Pinpoint the cell where the given text exists, returning its [X, Y] midpoint coordinate. 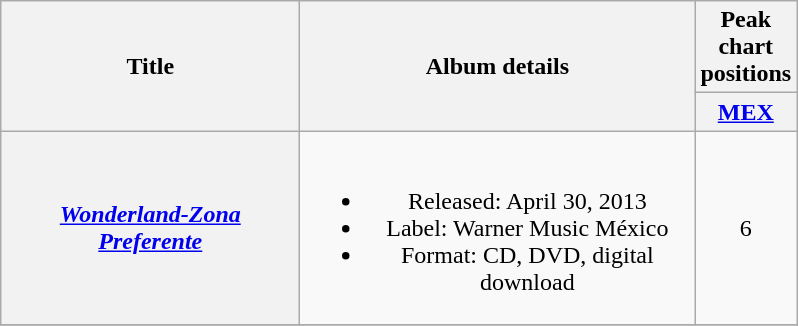
6 [746, 228]
Wonderland-Zona Preferente [150, 228]
Peakchartpositions [746, 47]
Album details [498, 66]
Released: April 30, 2013Label: Warner Music MéxicoFormat: CD, DVD, digital download [498, 228]
Title [150, 66]
MEX [746, 112]
